Provide the [x, y] coordinate of the cell's center where the given text is located.  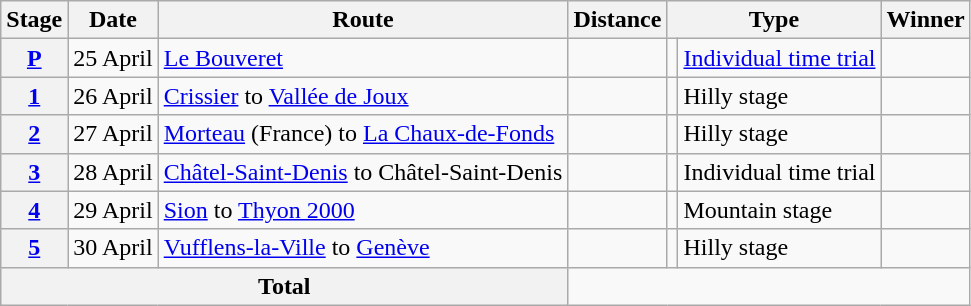
Date [113, 20]
Sion to Thyon 2000 [363, 210]
Crissier to Vallée de Joux [363, 96]
P [34, 58]
27 April [113, 134]
28 April [113, 172]
4 [34, 210]
Stage [34, 20]
3 [34, 172]
Vufflens-la-Ville to Genève [363, 248]
30 April [113, 248]
26 April [113, 96]
Morteau (France) to La Chaux-de-Fonds [363, 134]
Châtel-Saint-Denis to Châtel-Saint-Denis [363, 172]
Winner [926, 20]
Le Bouveret [363, 58]
29 April [113, 210]
1 [34, 96]
Route [363, 20]
2 [34, 134]
Type [774, 20]
Mountain stage [780, 210]
Distance [618, 20]
Total [284, 286]
5 [34, 248]
25 April [113, 58]
